Extract the [X, Y] coordinate from the center of the cell holding the provided text.  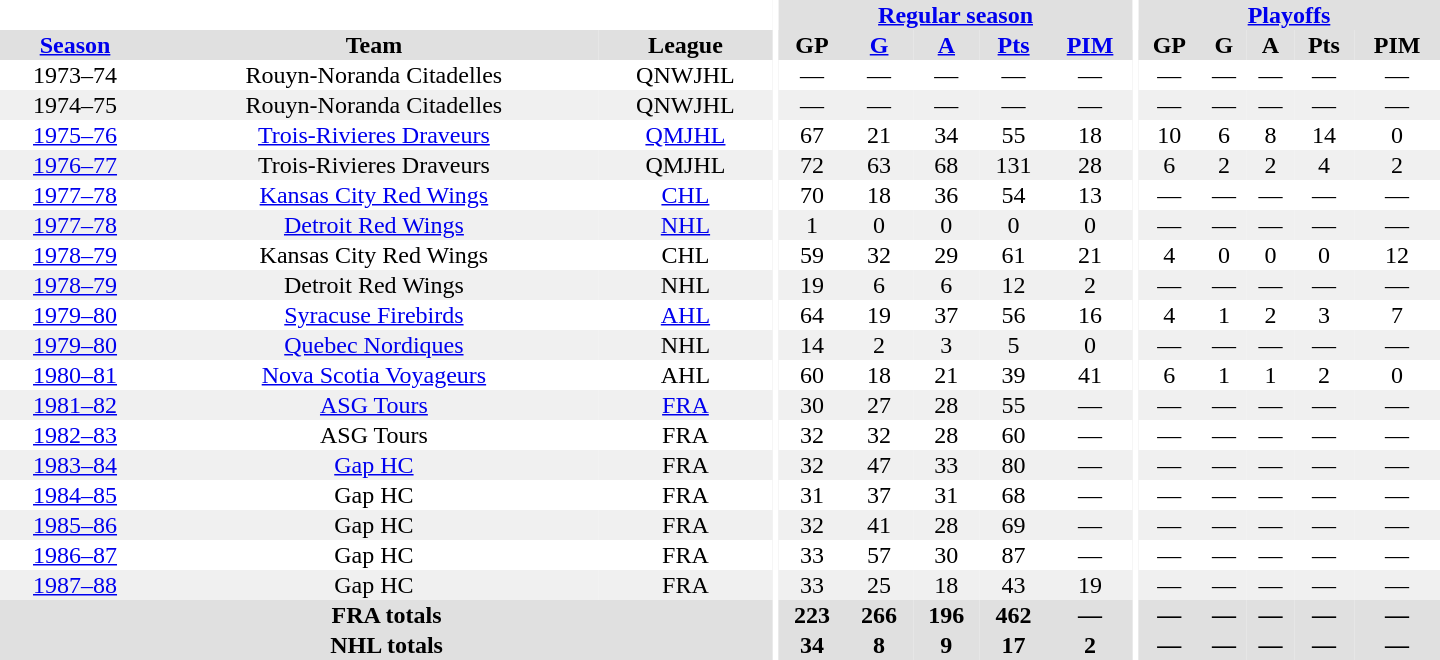
League [686, 45]
10 [1170, 135]
Regular season [956, 15]
27 [880, 405]
59 [812, 255]
36 [946, 195]
1984–85 [75, 495]
1986–87 [75, 555]
56 [1014, 315]
Nova Scotia Voyageurs [374, 375]
1981–82 [75, 405]
39 [1014, 375]
1983–84 [75, 465]
43 [1014, 585]
Syracuse Firebirds [374, 315]
47 [880, 465]
9 [946, 645]
87 [1014, 555]
67 [812, 135]
72 [812, 165]
5 [1014, 345]
64 [812, 315]
Team [374, 45]
FRA totals [386, 615]
1982–83 [75, 435]
1975–76 [75, 135]
17 [1014, 645]
Season [75, 45]
131 [1014, 165]
223 [812, 615]
16 [1090, 315]
1976–77 [75, 165]
266 [880, 615]
7 [1397, 315]
1974–75 [75, 105]
1987–88 [75, 585]
54 [1014, 195]
NHL totals [386, 645]
13 [1090, 195]
Playoffs [1289, 15]
462 [1014, 615]
61 [1014, 255]
1973–74 [75, 75]
70 [812, 195]
Quebec Nordiques [374, 345]
25 [880, 585]
196 [946, 615]
63 [880, 165]
57 [880, 555]
69 [1014, 525]
1980–81 [75, 375]
29 [946, 255]
1985–86 [75, 525]
80 [1014, 465]
